Detect which cell encompasses the target text, then output its [X, Y] center coordinate. 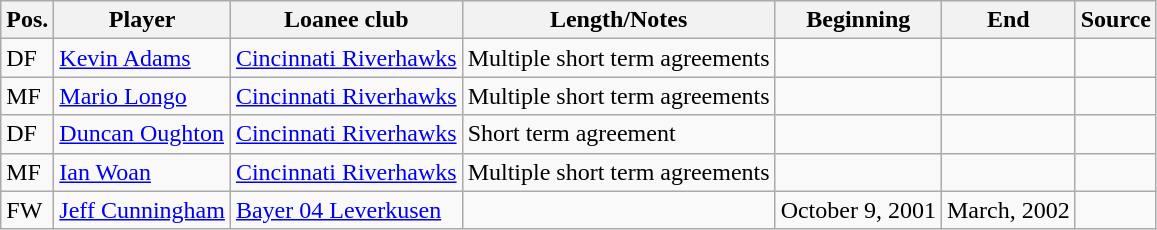
Bayer 04 Leverkusen [346, 210]
Ian Woan [142, 172]
Loanee club [346, 20]
Player [142, 20]
End [1008, 20]
October 9, 2001 [858, 210]
Source [1116, 20]
Length/Notes [618, 20]
Pos. [28, 20]
Beginning [858, 20]
Kevin Adams [142, 58]
March, 2002 [1008, 210]
Duncan Oughton [142, 134]
Jeff Cunningham [142, 210]
FW [28, 210]
Short term agreement [618, 134]
Mario Longo [142, 96]
